Identify which cell holds the provided text, then report its [x, y] central coordinate. 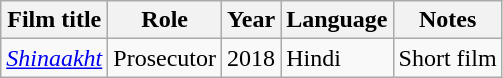
Notes [448, 20]
Language [337, 20]
Year [252, 20]
Short film [448, 58]
Shinaakht [54, 58]
Prosecutor [165, 58]
Hindi [337, 58]
Role [165, 20]
Film title [54, 20]
2018 [252, 58]
